For the text-containing cell, return its midpoint in [X, Y] coordinate format. 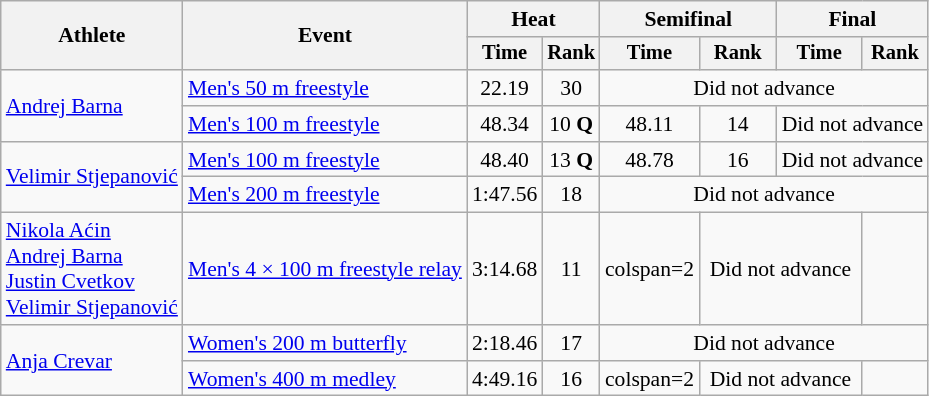
colspan=2 [650, 269]
17 [571, 343]
3:14.68 [504, 269]
16 [738, 160]
10 Q [571, 124]
Heat [534, 19]
48.78 [650, 160]
1:47.56 [504, 195]
11 [571, 269]
Andrej Barna [92, 106]
Event [325, 36]
Men's 4 × 100 m freestyle relay [325, 269]
48.40 [504, 160]
2:18.46 [504, 343]
13 Q [571, 160]
Anja Crevar [92, 360]
Velimir Stjepanović [92, 178]
Men's 200 m freestyle [325, 195]
Nikola AćinAndrej BarnaJustin CvetkovVelimir Stjepanović [92, 269]
48.11 [650, 124]
Final [853, 19]
Women's 200 m butterfly [325, 343]
Athlete [92, 36]
48.34 [504, 124]
Men's 50 m freestyle [325, 88]
18 [571, 195]
22.19 [504, 88]
Semifinal [688, 19]
14 [738, 124]
30 [571, 88]
